Extract the (x, y) coordinate from the center of the cell holding the provided text.  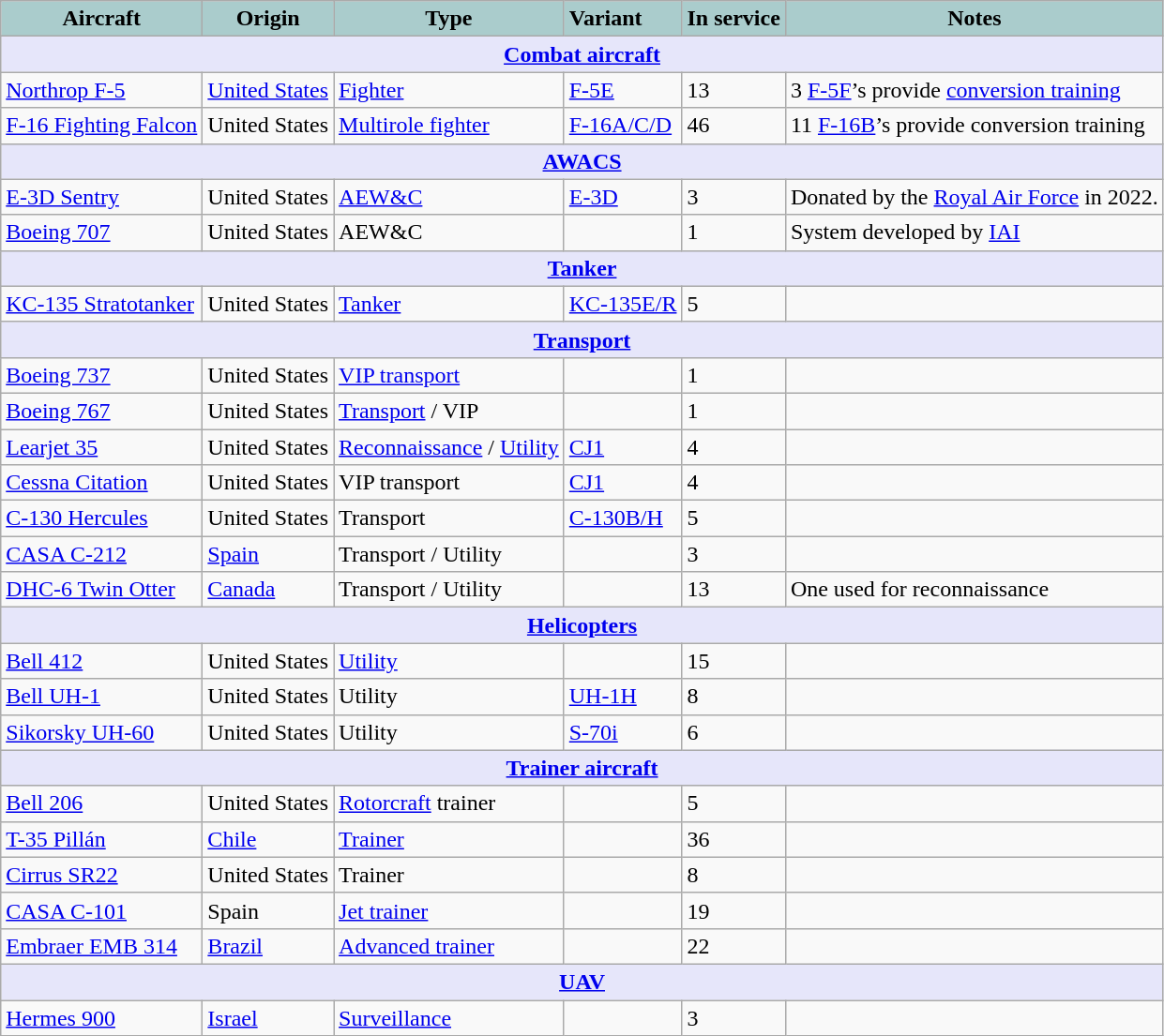
Canada (268, 590)
Rotorcraft trainer (449, 803)
Advanced trainer (449, 946)
Variant (623, 19)
Multirole fighter (449, 126)
Combat aircraft (582, 54)
Helicopters (582, 625)
Fighter (449, 90)
Surveillance (449, 1017)
Boeing 707 (101, 233)
F-16 Fighting Falcon (101, 126)
Donated by the Royal Air Force in 2022. (974, 197)
UAV (582, 982)
F-5E (623, 90)
UH-1H (623, 697)
KC-135 Stratotanker (101, 304)
AWACS (582, 161)
Boeing 737 (101, 375)
E-3D (623, 197)
11 F-16B’s provide conversion training (974, 126)
15 (733, 661)
S-70i (623, 732)
Origin (268, 19)
Notes (974, 19)
Aircraft (101, 19)
6 (733, 732)
Learjet 35 (101, 447)
KC-135E/R (623, 304)
T-35 Pillán (101, 839)
Transport / VIP (449, 411)
Sikorsky UH-60 (101, 732)
In service (733, 19)
Chile (268, 839)
Embraer EMB 314 (101, 946)
3 F-5F’s provide conversion training (974, 90)
DHC-6 Twin Otter (101, 590)
CASA C-212 (101, 554)
Hermes 900 (101, 1017)
E-3D Sentry (101, 197)
19 (733, 910)
Type (449, 19)
Cirrus SR22 (101, 875)
C-130 Hercules (101, 518)
Boeing 767 (101, 411)
Israel (268, 1017)
Trainer aircraft (582, 768)
Northrop F-5 (101, 90)
Cessna Citation (101, 483)
46 (733, 126)
System developed by IAI (974, 233)
Brazil (268, 946)
22 (733, 946)
CASA C-101 (101, 910)
Bell UH-1 (101, 697)
C-130B/H (623, 518)
Bell 412 (101, 661)
Bell 206 (101, 803)
F-16A/C/D (623, 126)
One used for reconnaissance (974, 590)
Jet trainer (449, 910)
Reconnaissance / Utility (449, 447)
36 (733, 839)
